Find where the given text appears and provide that cell's center as (X, Y) coordinate. 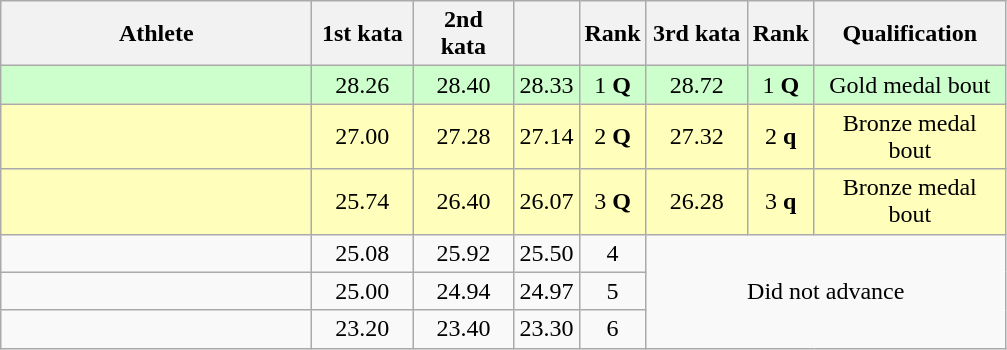
2 Q (612, 136)
25.92 (464, 253)
23.20 (362, 329)
5 (612, 291)
28.26 (362, 85)
23.30 (546, 329)
24.97 (546, 291)
3 Q (612, 202)
Qualification (910, 34)
25.00 (362, 291)
24.94 (464, 291)
26.40 (464, 202)
27.00 (362, 136)
27.32 (696, 136)
23.40 (464, 329)
28.33 (546, 85)
25.08 (362, 253)
6 (612, 329)
Gold medal bout (910, 85)
4 (612, 253)
26.07 (546, 202)
28.72 (696, 85)
26.28 (696, 202)
2nd kata (464, 34)
3 q (780, 202)
Athlete (156, 34)
27.28 (464, 136)
28.40 (464, 85)
Did not advance (826, 291)
3rd kata (696, 34)
2 q (780, 136)
25.74 (362, 202)
1st kata (362, 34)
27.14 (546, 136)
25.50 (546, 253)
